Detect which cell encompasses the target text, then output its (X, Y) center coordinate. 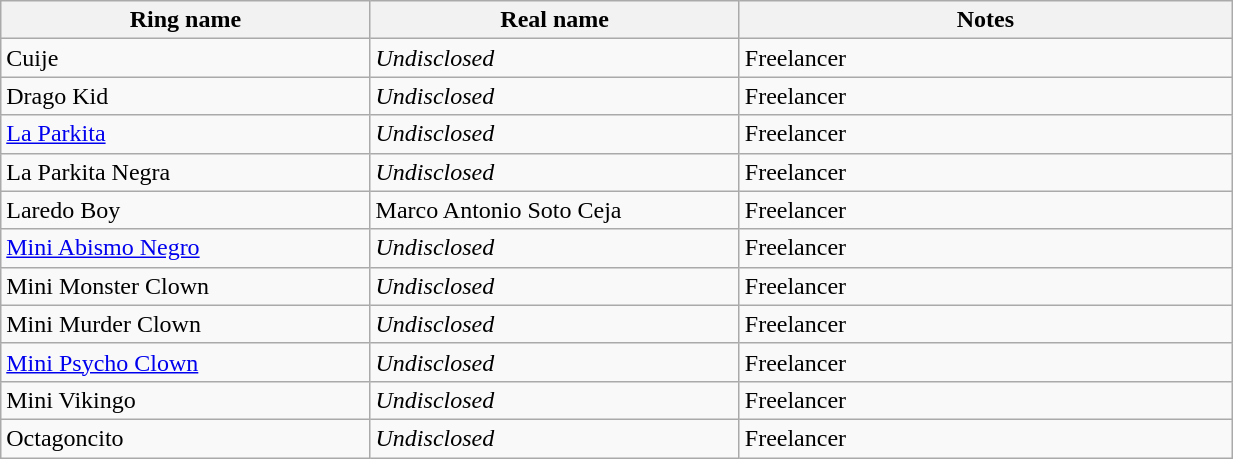
Marco Antonio Soto Ceja (554, 210)
Drago Kid (186, 96)
Mini Psycho Clown (186, 362)
Octagoncito (186, 438)
Mini Murder Clown (186, 324)
Real name (554, 20)
Mini Abismo Negro (186, 248)
Mini Monster Clown (186, 286)
Cuije (186, 58)
Laredo Boy (186, 210)
La Parkita Negra (186, 172)
La Parkita (186, 134)
Notes (985, 20)
Ring name (186, 20)
Mini Vikingo (186, 400)
